For the text-containing cell, return its midpoint in (X, Y) coordinate format. 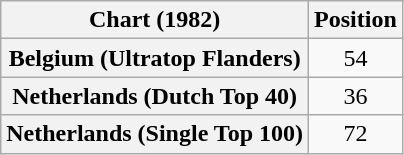
36 (356, 96)
54 (356, 58)
Belgium (Ultratop Flanders) (155, 58)
72 (356, 134)
Position (356, 20)
Chart (1982) (155, 20)
Netherlands (Single Top 100) (155, 134)
Netherlands (Dutch Top 40) (155, 96)
